Provide the (X, Y) coordinate of the cell's center where the given text is located.  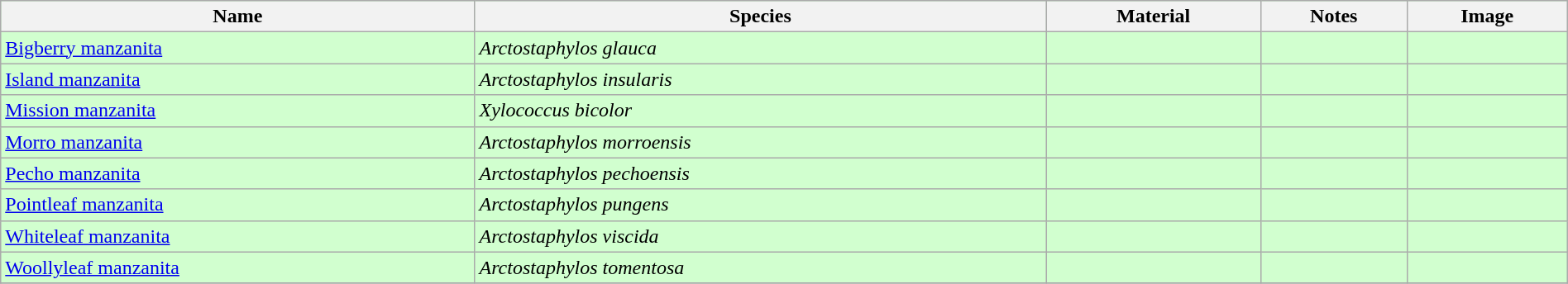
Bigberry manzanita (238, 48)
Pecho manzanita (238, 173)
Arctostaphylos viscida (761, 236)
Name (238, 17)
Xylococcus bicolor (761, 111)
Arctostaphylos insularis (761, 79)
Arctostaphylos tomentosa (761, 267)
Arctostaphylos pungens (761, 205)
Material (1153, 17)
Arctostaphylos pechoensis (761, 173)
Island manzanita (238, 79)
Woollyleaf manzanita (238, 267)
Arctostaphylos morroensis (761, 142)
Notes (1333, 17)
Whiteleaf manzanita (238, 236)
Arctostaphylos glauca (761, 48)
Image (1487, 17)
Morro manzanita (238, 142)
Mission manzanita (238, 111)
Pointleaf manzanita (238, 205)
Species (761, 17)
